Detect which cell encompasses the target text, then output its (x, y) center coordinate. 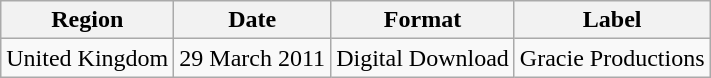
United Kingdom (88, 58)
Date (252, 20)
29 March 2011 (252, 58)
Region (88, 20)
Label (612, 20)
Gracie Productions (612, 58)
Format (423, 20)
Digital Download (423, 58)
